Return the [x, y] coordinate for the center point of the cell that contains the specified text.  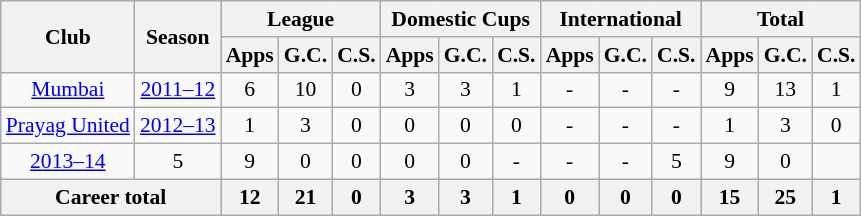
6 [250, 90]
25 [786, 197]
Prayag United [68, 126]
Season [178, 36]
International [621, 19]
2012–13 [178, 126]
15 [730, 197]
21 [306, 197]
Total [781, 19]
2013–14 [68, 162]
10 [306, 90]
Mumbai [68, 90]
Club [68, 36]
League [301, 19]
Domestic Cups [461, 19]
12 [250, 197]
Career total [111, 197]
2011–12 [178, 90]
13 [786, 90]
